Return (x, y) of the center of cell containing provided text 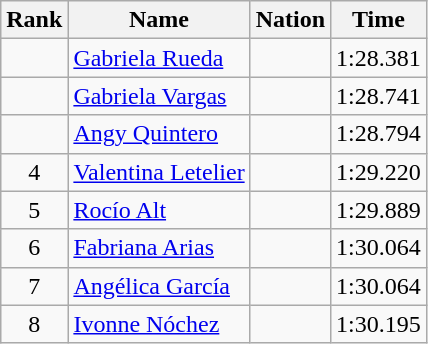
Gabriela Rueda (159, 58)
Angélica García (159, 286)
1:28.381 (379, 58)
1:30.195 (379, 324)
8 (34, 324)
Angy Quintero (159, 134)
Rocío Alt (159, 210)
1:29.889 (379, 210)
1:28.794 (379, 134)
Fabriana Arias (159, 248)
Valentina Letelier (159, 172)
Time (379, 20)
Ivonne Nóchez (159, 324)
4 (34, 172)
Rank (34, 20)
5 (34, 210)
Nation (290, 20)
7 (34, 286)
6 (34, 248)
Name (159, 20)
Gabriela Vargas (159, 96)
1:28.741 (379, 96)
1:29.220 (379, 172)
